Scan for the cell matching the given text and deliver its (x, y) coordinate at center. 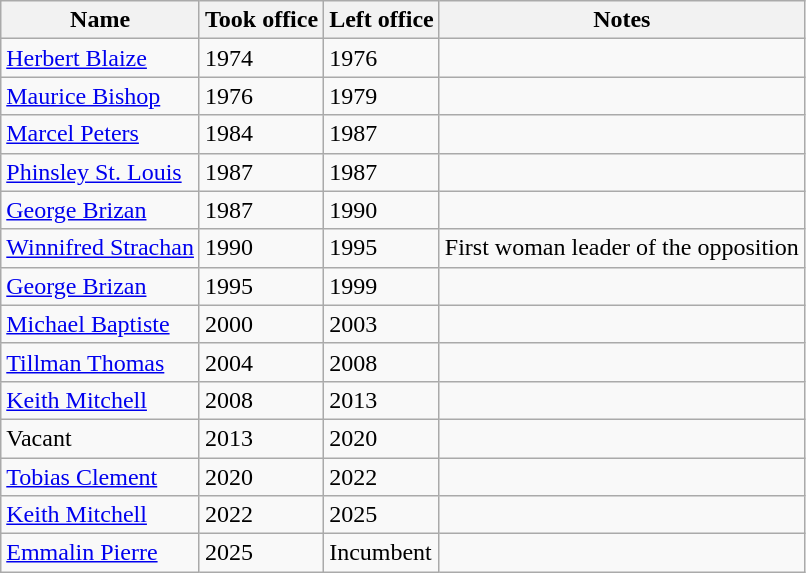
2000 (261, 324)
Emmalin Pierre (100, 553)
1974 (261, 58)
First woman leader of the opposition (622, 248)
Vacant (100, 438)
2003 (382, 324)
1984 (261, 134)
1999 (382, 286)
Incumbent (382, 553)
Winnifred Strachan (100, 248)
Tobias Clement (100, 477)
Phinsley St. Louis (100, 172)
Herbert Blaize (100, 58)
Name (100, 20)
Maurice Bishop (100, 96)
Tillman Thomas (100, 362)
2004 (261, 362)
1979 (382, 96)
Michael Baptiste (100, 324)
Notes (622, 20)
Left office (382, 20)
Marcel Peters (100, 134)
Took office (261, 20)
